For the text-containing cell, return its midpoint in [X, Y] coordinate format. 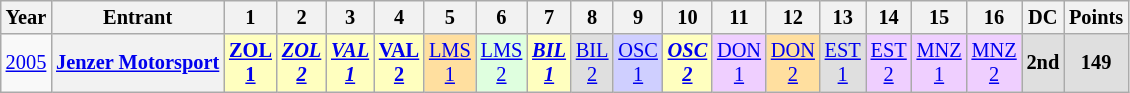
DC [1044, 17]
OSC2 [688, 63]
8 [592, 17]
Jenzer Motorsport [138, 63]
LMS1 [450, 63]
4 [399, 17]
VAL1 [350, 63]
2nd [1044, 63]
EST2 [889, 63]
Year [26, 17]
13 [843, 17]
3 [350, 17]
MNZ2 [994, 63]
14 [889, 17]
6 [502, 17]
7 [549, 17]
DON1 [739, 63]
2005 [26, 63]
5 [450, 17]
VAL2 [399, 63]
MNZ1 [940, 63]
11 [739, 17]
DON2 [793, 63]
149 [1096, 63]
2 [302, 17]
OSC1 [638, 63]
ZOL1 [250, 63]
EST1 [843, 63]
LMS2 [502, 63]
1 [250, 17]
16 [994, 17]
BIL1 [549, 63]
ZOL2 [302, 63]
15 [940, 17]
9 [638, 17]
Entrant [138, 17]
10 [688, 17]
BIL2 [592, 63]
Points [1096, 17]
12 [793, 17]
